Extract the (X, Y) coordinate from the center of the cell holding the provided text.  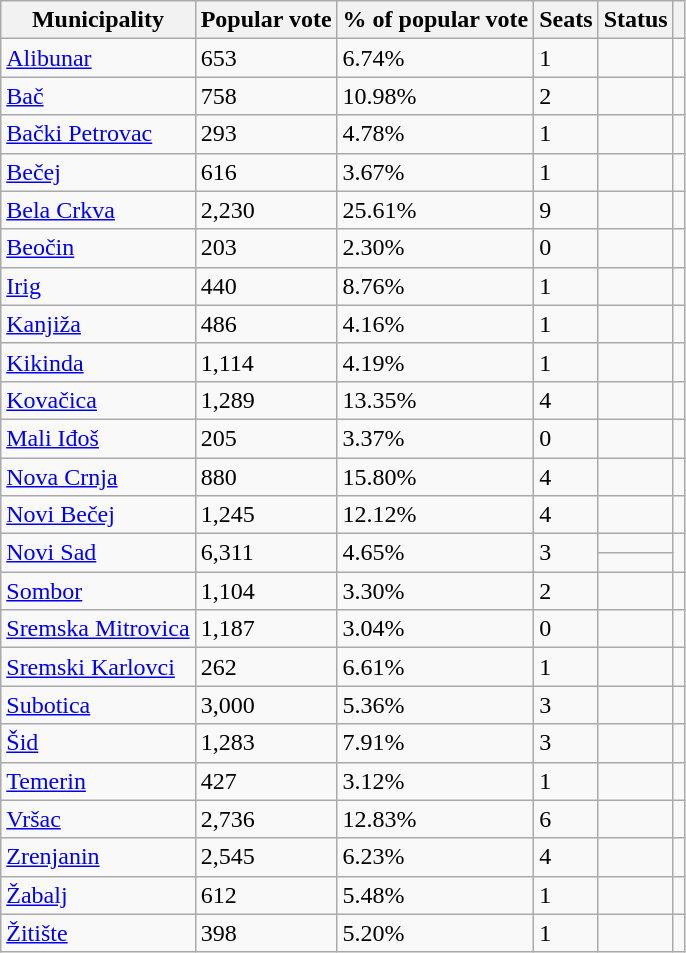
1,104 (266, 591)
293 (266, 134)
2,545 (266, 857)
Sremski Karlovci (98, 667)
Bečej (98, 172)
13.35% (436, 400)
4.65% (436, 553)
5.48% (436, 895)
3.37% (436, 438)
3.30% (436, 591)
Šid (98, 743)
6,311 (266, 553)
758 (266, 96)
Municipality (98, 20)
3.04% (436, 629)
Beočin (98, 248)
Novi Sad (98, 553)
4.78% (436, 134)
Bač (98, 96)
Irig (98, 286)
398 (266, 933)
5.36% (436, 705)
Novi Bečej (98, 515)
3,000 (266, 705)
25.61% (436, 210)
6.61% (436, 667)
8.76% (436, 286)
9 (566, 210)
1,187 (266, 629)
1,245 (266, 515)
% of popular vote (436, 20)
10.98% (436, 96)
2,736 (266, 819)
1,289 (266, 400)
Sombor (98, 591)
4.16% (436, 324)
616 (266, 172)
Vršac (98, 819)
1,283 (266, 743)
Seats (566, 20)
7.91% (436, 743)
3.12% (436, 781)
Subotica (98, 705)
880 (266, 477)
427 (266, 781)
653 (266, 58)
205 (266, 438)
Kovačica (98, 400)
Kanjiža (98, 324)
Nova Crnja (98, 477)
2.30% (436, 248)
12.83% (436, 819)
Žabalj (98, 895)
486 (266, 324)
Žitište (98, 933)
Temerin (98, 781)
2,230 (266, 210)
262 (266, 667)
Zrenjanin (98, 857)
Sremska Mitrovica (98, 629)
440 (266, 286)
15.80% (436, 477)
6.23% (436, 857)
6.74% (436, 58)
Bački Petrovac (98, 134)
203 (266, 248)
3.67% (436, 172)
4.19% (436, 362)
12.12% (436, 515)
Kikinda (98, 362)
Bela Crkva (98, 210)
6 (566, 819)
612 (266, 895)
1,114 (266, 362)
Alibunar (98, 58)
Status (636, 20)
Popular vote (266, 20)
Mali Iđoš (98, 438)
5.20% (436, 933)
